Find where the given text appears and provide that cell's center as [x, y] coordinate. 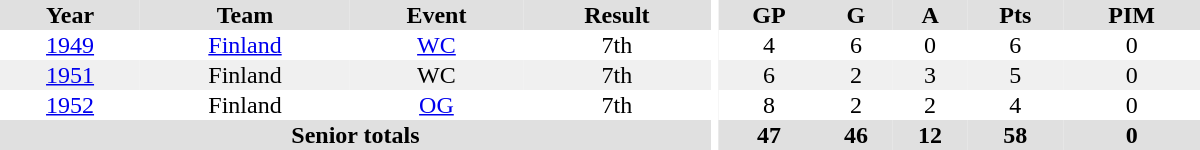
46 [856, 135]
5 [1015, 75]
G [856, 15]
PIM [1132, 15]
GP [769, 15]
47 [769, 135]
Pts [1015, 15]
Event [436, 15]
1951 [70, 75]
8 [769, 105]
OG [436, 105]
58 [1015, 135]
1949 [70, 45]
Senior totals [356, 135]
3 [930, 75]
Year [70, 15]
1952 [70, 105]
12 [930, 135]
Result [617, 15]
Team [245, 15]
A [930, 15]
